Find where the given text appears and provide that cell's center as [X, Y] coordinate. 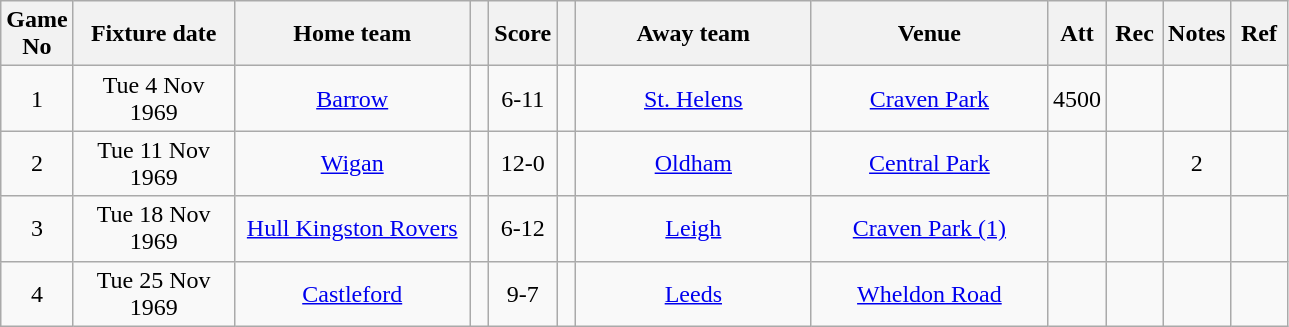
Att [1076, 34]
Tue 11 Nov 1969 [154, 164]
12-0 [523, 164]
Leigh [693, 228]
Fixture date [154, 34]
Wheldon Road [929, 294]
3 [37, 228]
Score [523, 34]
4 [37, 294]
Leeds [693, 294]
Tue 18 Nov 1969 [154, 228]
Away team [693, 34]
St. Helens [693, 98]
Craven Park (1) [929, 228]
Castleford [352, 294]
1 [37, 98]
Rec [1135, 34]
Tue 4 Nov 1969 [154, 98]
6-11 [523, 98]
Home team [352, 34]
Game No [37, 34]
Hull Kingston Rovers [352, 228]
Notes [1197, 34]
Wigan [352, 164]
6-12 [523, 228]
9-7 [523, 294]
Barrow [352, 98]
Central Park [929, 164]
Oldham [693, 164]
Craven Park [929, 98]
Tue 25 Nov 1969 [154, 294]
4500 [1076, 98]
Ref [1259, 34]
Venue [929, 34]
